Find where the given text appears and provide that cell's center as (x, y) coordinate. 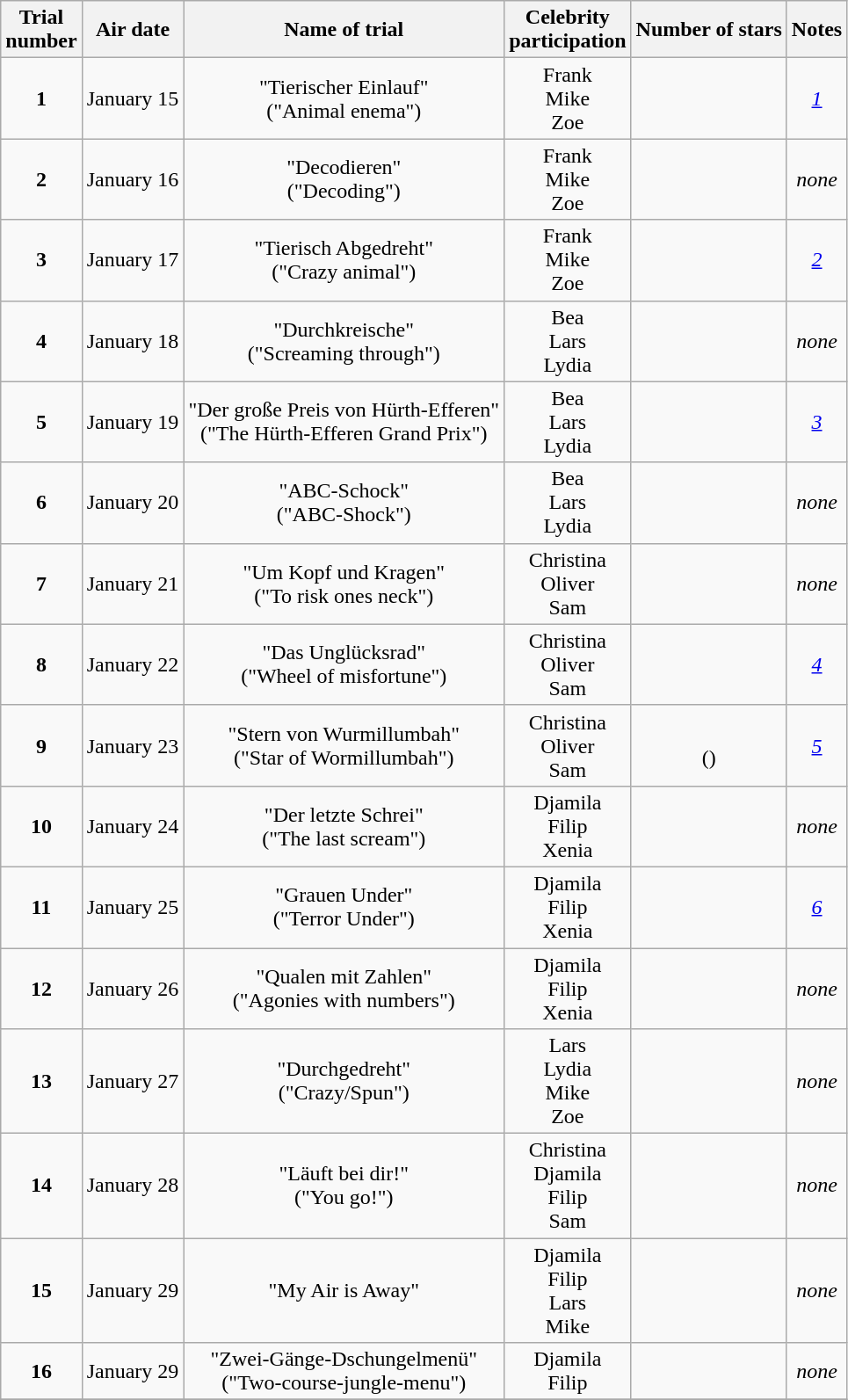
"Grauen Under"("Terror Under") (344, 907)
January 17 (133, 260)
14 (41, 1186)
January 18 (133, 341)
"ABC-Schock"("ABC-Shock") (344, 503)
January 26 (133, 988)
"Durchgedreht"("Crazy/Spun") (344, 1081)
January 16 (133, 179)
January 27 (133, 1081)
"Der letzte Schrei"("The last scream") (344, 826)
16 (41, 1371)
13 (41, 1081)
January 25 (133, 907)
Celebrityparticipation (568, 30)
January 23 (133, 745)
January 19 (133, 422)
"Der große Preis von Hürth-Efferen"("The Hürth-Efferen Grand Prix") (344, 422)
() (708, 745)
"Läuft bei dir!"("You go!") (344, 1186)
"Tierischer Einlauf"("Animal enema") (344, 98)
11 (41, 907)
"Qualen mit Zahlen"("Agonies with numbers") (344, 988)
DjamilaFilipLarsMike (568, 1290)
"Tierisch Abgedreht"("Crazy animal") (344, 260)
"My Air is Away" (344, 1290)
"Stern von Wurmillumbah"("Star of Wormillumbah") (344, 745)
January 15 (133, 98)
Name of trial (344, 30)
9 (41, 745)
"Um Kopf und Kragen"("To risk ones neck") (344, 584)
January 21 (133, 584)
January 22 (133, 664)
"Zwei-Gänge-Dschungelmenü"("Two-course-jungle-menu") (344, 1371)
Number of stars (708, 30)
7 (41, 584)
"Das Unglücksrad"("Wheel of misfortune") (344, 664)
DjamilaFilip (568, 1371)
LarsLydiaMikeZoe (568, 1081)
15 (41, 1290)
12 (41, 988)
Air date (133, 30)
ChristinaDjamilaFilipSam (568, 1186)
"Decodieren"("Decoding") (344, 179)
"Durchkreische"("Screaming through") (344, 341)
Notes (816, 30)
8 (41, 664)
January 28 (133, 1186)
10 (41, 826)
Trialnumber (41, 30)
January 20 (133, 503)
January 24 (133, 826)
